From the cell containing the given text, extract its center point as (X, Y) coordinate. 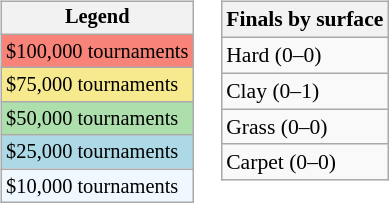
Hard (0–0) (304, 55)
Grass (0–0) (304, 127)
Carpet (0–0) (304, 162)
$25,000 tournaments (97, 152)
$75,000 tournaments (97, 85)
$50,000 tournaments (97, 119)
Legend (97, 18)
$100,000 tournaments (97, 51)
$10,000 tournaments (97, 186)
Clay (0–1) (304, 91)
Finals by surface (304, 20)
